Return the (X, Y) coordinate for the center point of the cell that contains the specified text.  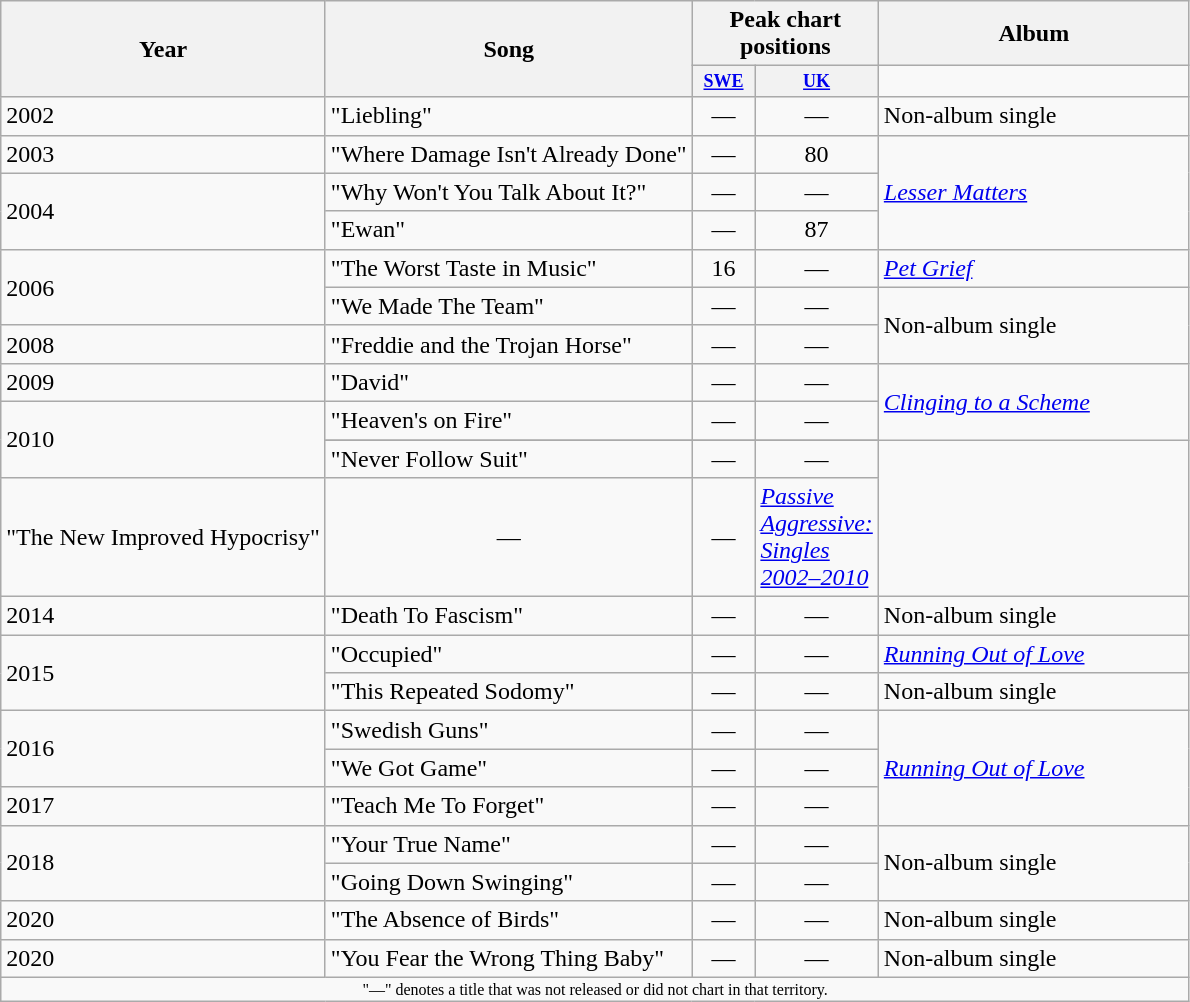
2018 (164, 863)
87 (816, 230)
"Never Follow Suit" (508, 459)
2004 (164, 211)
"Going Down Swinging" (508, 882)
"You Fear the Wrong Thing Baby" (508, 958)
"We Got Game" (508, 768)
2008 (164, 344)
Passive Aggressive: Singles 2002–2010 (816, 538)
"Freddie and the Trojan Horse" (508, 344)
"We Made The Team" (508, 306)
"Teach Me To Forget" (508, 806)
"The Absence of Birds" (508, 920)
Peak chart positions (785, 34)
Album (1034, 34)
Lesser Matters (1034, 192)
2009 (164, 382)
"Where Damage Isn't Already Done" (508, 154)
2017 (164, 806)
2003 (164, 154)
2006 (164, 287)
2015 (164, 673)
"Occupied" (508, 654)
Song (508, 49)
"—" denotes a title that was not released or did not chart in that territory. (596, 989)
"This Repeated Sodomy" (508, 692)
2014 (164, 616)
"Ewan" (508, 230)
Pet Grief (1034, 268)
"Death To Fascism" (508, 616)
SWE (724, 82)
"The Worst Taste in Music" (508, 268)
2010 (164, 439)
"Why Won't You Talk About It?" (508, 192)
Clinging to a Scheme (1034, 401)
"David" (508, 382)
UK (816, 82)
Year (164, 49)
2002 (164, 116)
80 (816, 154)
"The New Improved Hypocrisy" (164, 538)
"Liebling" (508, 116)
"Your True Name" (508, 844)
16 (724, 268)
2016 (164, 749)
"Swedish Guns" (508, 730)
"Heaven's on Fire" (508, 420)
